Return the (X, Y) coordinate for the center point of the cell that contains the specified text.  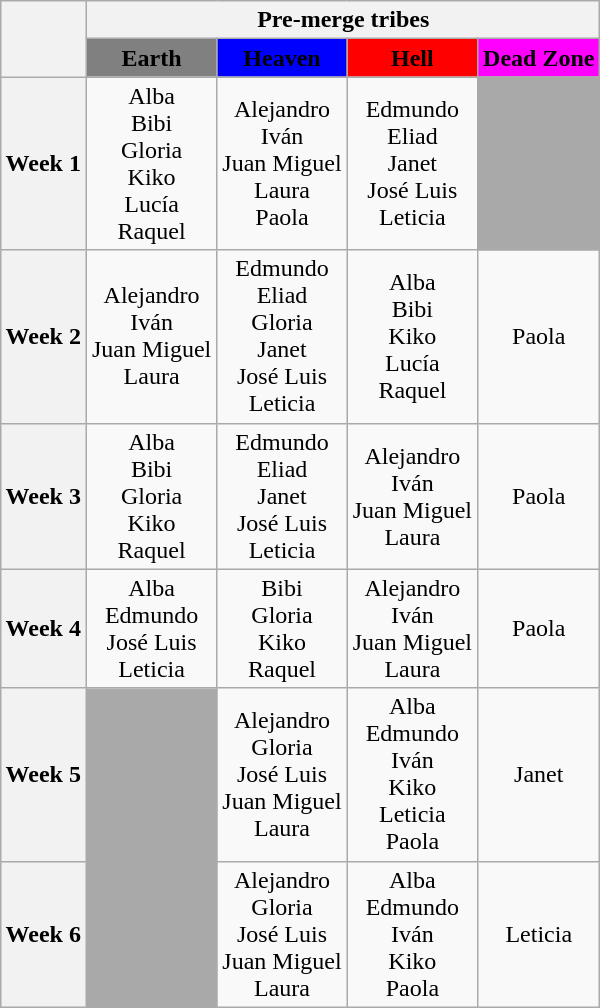
EdmundoEliadGloriaJanetJosé LuisLeticia (282, 336)
Heaven (282, 58)
Pre-merge tribes (343, 20)
BibiGloriaKikoRaquel (282, 628)
Janet (539, 774)
Earth (151, 58)
Week 6 (43, 934)
AlbaEdmundoJosé LuisLeticia (151, 628)
Dead Zone (539, 58)
Leticia (539, 934)
AlbaEdmundoIvánKikoPaola (412, 934)
Week 1 (43, 164)
AlbaBibiGloriaKikoLucíaRaquel (151, 164)
Week 3 (43, 496)
AlbaBibiKikoLucíaRaquel (412, 336)
Week 4 (43, 628)
Week 2 (43, 336)
AlejandroIvánJuan MiguelLauraPaola (282, 164)
Hell (412, 58)
Week 5 (43, 774)
AlbaEdmundoIvánKikoLeticiaPaola (412, 774)
AlbaBibiGloriaKikoRaquel (151, 496)
